Capture the cell that displays the provided text and extract its (X, Y) central coordinate. 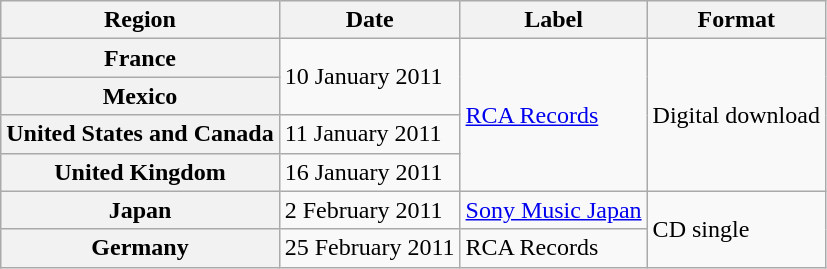
United States and Canada (140, 134)
Japan (140, 210)
Mexico (140, 96)
France (140, 58)
Format (736, 20)
CD single (736, 229)
United Kingdom (140, 172)
Date (370, 20)
Digital download (736, 115)
Label (554, 20)
Region (140, 20)
11 January 2011 (370, 134)
16 January 2011 (370, 172)
10 January 2011 (370, 77)
25 February 2011 (370, 248)
2 February 2011 (370, 210)
Sony Music Japan (554, 210)
Germany (140, 248)
